Detect which cell encompasses the target text, then output its (x, y) center coordinate. 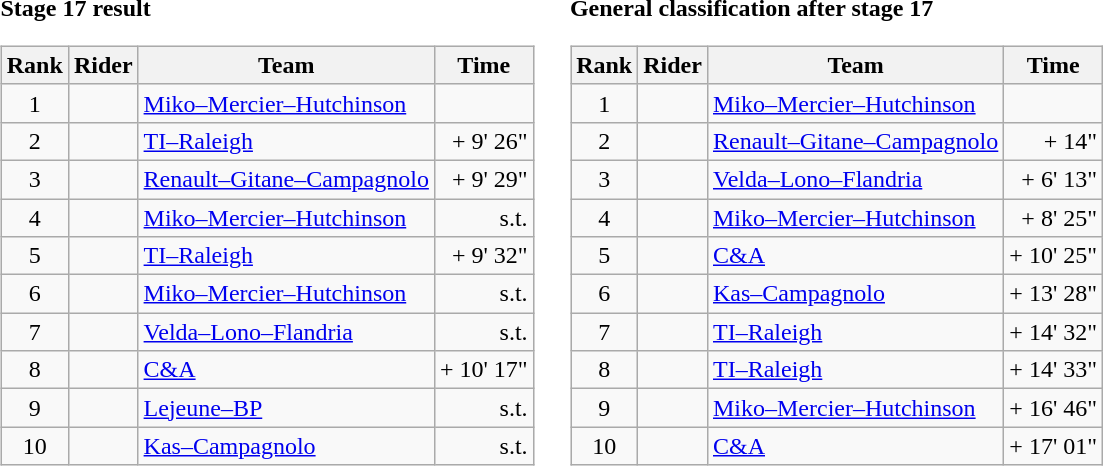
Lejeune–BP (286, 408)
+ 9' 32" (484, 256)
+ 17' 01" (1054, 446)
+ 8' 25" (1054, 217)
+ 9' 29" (484, 179)
+ 6' 13" (1054, 179)
+ 14' 32" (1054, 332)
+ 9' 26" (484, 141)
+ 16' 46" (1054, 408)
+ 14" (1054, 141)
+ 13' 28" (1054, 294)
+ 10' 17" (484, 370)
+ 14' 33" (1054, 370)
+ 10' 25" (1054, 256)
